Find where the given text appears and provide that cell's center as (X, Y) coordinate. 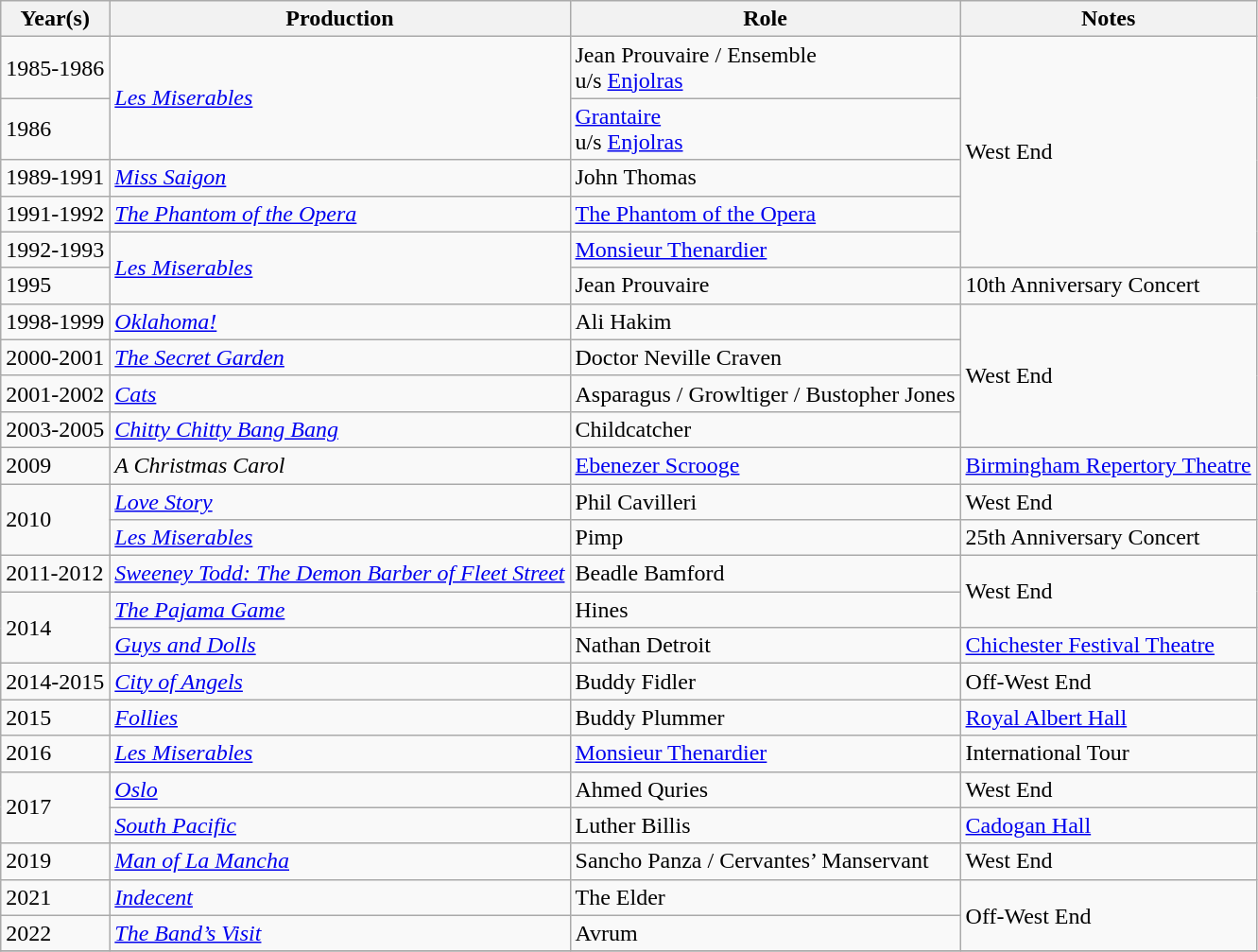
2014 (55, 628)
Chichester Festival Theatre (1108, 646)
The Secret Garden (340, 357)
1998-1999 (55, 321)
The Elder (766, 897)
2010 (55, 520)
2011-2012 (55, 574)
Follies (340, 718)
Beadle Bamford (766, 574)
Notes (1108, 19)
South Pacific (340, 825)
Love Story (340, 502)
Cadogan Hall (1108, 825)
2021 (55, 897)
Ali Hakim (766, 321)
Buddy Fidler (766, 682)
A Christmas Carol (340, 465)
Grantaireu/s Enjolras (766, 129)
1992-1993 (55, 250)
2015 (55, 718)
Asparagus / Growltiger / Bustopher Jones (766, 393)
2000-2001 (55, 357)
1989-1991 (55, 178)
Royal Albert Hall (1108, 718)
2019 (55, 861)
Miss Saigon (340, 178)
Childcatcher (766, 429)
Sancho Panza / Cervantes’ Manservant (766, 861)
Luther Billis (766, 825)
Nathan Detroit (766, 646)
John Thomas (766, 178)
Jean Prouvaire (766, 286)
Phil Cavilleri (766, 502)
Hines (766, 610)
Role (766, 19)
Doctor Neville Craven (766, 357)
Guys and Dolls (340, 646)
2017 (55, 807)
2001-2002 (55, 393)
Jean Prouvaire / Ensembleu/s Enjolras (766, 68)
Ahmed Quries (766, 789)
Production (340, 19)
The Pajama Game (340, 610)
Year(s) (55, 19)
Sweeney Todd: The Demon Barber of Fleet Street (340, 574)
Oklahoma! (340, 321)
25th Anniversary Concert (1108, 538)
Chitty Chitty Bang Bang (340, 429)
Cats (340, 393)
Pimp (766, 538)
2014-2015 (55, 682)
1991-1992 (55, 214)
2022 (55, 933)
10th Anniversary Concert (1108, 286)
Buddy Plummer (766, 718)
International Tour (1108, 753)
1995 (55, 286)
2003-2005 (55, 429)
Indecent (340, 897)
Oslo (340, 789)
2016 (55, 753)
City of Angels (340, 682)
Birmingham Repertory Theatre (1108, 465)
Ebenezer Scrooge (766, 465)
2009 (55, 465)
Avrum (766, 933)
1986 (55, 129)
1985-1986 (55, 68)
The Band’s Visit (340, 933)
Man of La Mancha (340, 861)
